Determine the [x, y] coordinate at the center of the cell enclosing the given text.  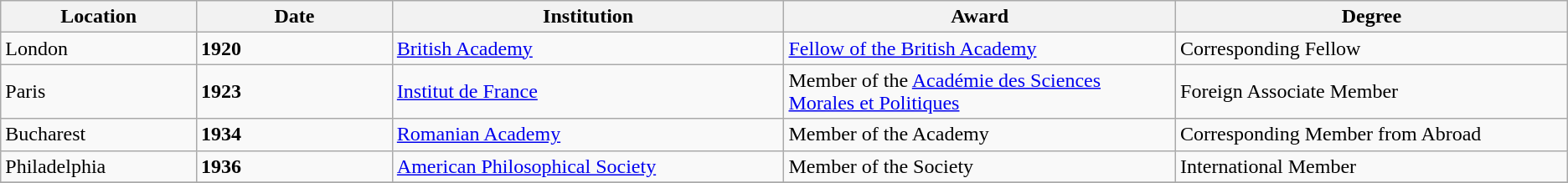
1936 [295, 166]
London [99, 48]
Corresponding Member from Abroad [1372, 135]
Member of the Académie des Sciences Morales et Politiques [980, 92]
Philadelphia [99, 166]
Degree [1372, 17]
Bucharest [99, 135]
Location [99, 17]
Foreign Associate Member [1372, 92]
Member of the Society [980, 166]
Institut de France [588, 92]
Member of the Academy [980, 135]
Romanian Academy [588, 135]
Date [295, 17]
1934 [295, 135]
International Member [1372, 166]
Award [980, 17]
1920 [295, 48]
Fellow of the British Academy [980, 48]
Corresponding Fellow [1372, 48]
British Academy [588, 48]
1923 [295, 92]
Paris [99, 92]
Institution [588, 17]
American Philosophical Society [588, 166]
